Pinpoint the cell where the given text exists, returning its [x, y] midpoint coordinate. 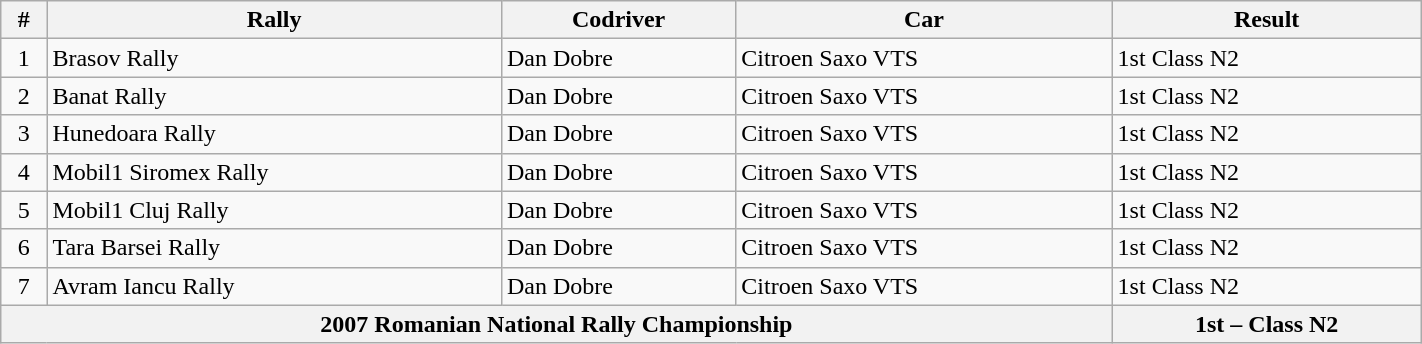
Codriver [618, 20]
Mobil1 Siromex Rally [274, 172]
1st – Class N2 [1266, 324]
5 [24, 210]
2007 Romanian National Rally Championship [556, 324]
Avram Iancu Rally [274, 286]
Rally [274, 20]
3 [24, 134]
7 [24, 286]
# [24, 20]
Result [1266, 20]
6 [24, 248]
Car [924, 20]
4 [24, 172]
Mobil1 Cluj Rally [274, 210]
Banat Rally [274, 96]
Brasov Rally [274, 58]
Tara Barsei Rally [274, 248]
1 [24, 58]
2 [24, 96]
Hunedoara Rally [274, 134]
